Determine the (X, Y) coordinate at the center of the cell enclosing the given text.  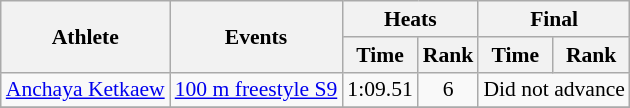
1:09.51 (380, 90)
Anchaya Ketkaew (86, 90)
Final (554, 19)
Heats (410, 19)
Athlete (86, 36)
6 (448, 90)
Events (256, 36)
Did not advance (554, 90)
100 m freestyle S9 (256, 90)
